From the cell containing the given text, extract its center point as (X, Y) coordinate. 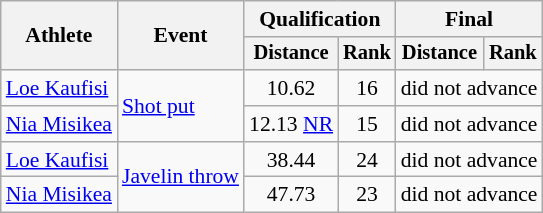
Shot put (180, 106)
Athlete (59, 36)
47.73 (291, 195)
15 (367, 124)
24 (367, 160)
23 (367, 195)
Event (180, 36)
12.13 NR (291, 124)
10.62 (291, 88)
Javelin throw (180, 178)
Qualification (320, 19)
Final (470, 19)
16 (367, 88)
38.44 (291, 160)
